Search for the cell housing the specified text and yield its [X, Y] center coordinate. 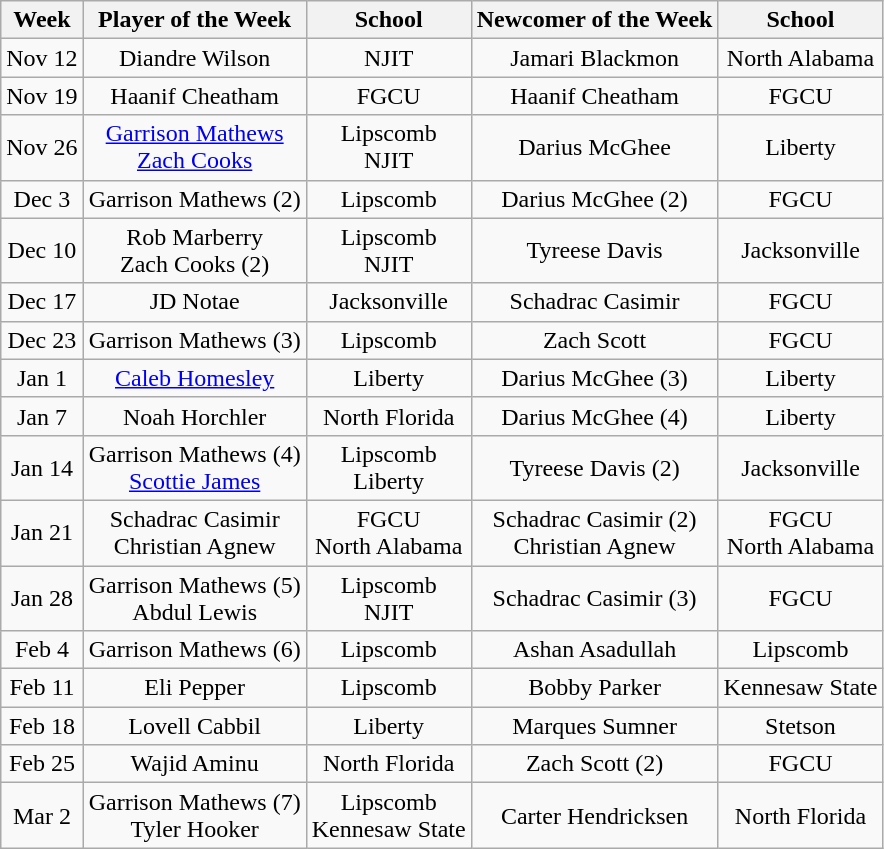
Garrison Mathews (2) [194, 199]
Jamari Blackmon [594, 58]
NJIT [388, 58]
Darius McGhee (4) [594, 416]
Dec 10 [42, 250]
Garrison Mathews (6) [194, 650]
Garrison Mathews (5) Abdul Lewis [194, 598]
Garrison Mathews (3) [194, 340]
Zach Scott (2) [594, 764]
Zach Scott [594, 340]
Week [42, 20]
Wajid Aminu [194, 764]
Feb 25 [42, 764]
Jan 1 [42, 378]
Jan 28 [42, 598]
Jan 14 [42, 468]
Tyreese Davis (2) [594, 468]
Jan 7 [42, 416]
Nov 12 [42, 58]
Eli Pepper [194, 688]
Player of the Week [194, 20]
Lipscomb Kennesaw State [388, 816]
Newcomer of the Week [594, 20]
Diandre Wilson [194, 58]
Garrison Mathews (7) Tyler Hooker [194, 816]
Nov 19 [42, 96]
Schadrac Casimir Christian Agnew [194, 532]
Ashan Asadullah [594, 650]
Bobby Parker [594, 688]
Noah Horchler [194, 416]
Darius McGhee (2) [594, 199]
Marques Sumner [594, 726]
Lovell Cabbil [194, 726]
Schadrac Casimir [594, 302]
Darius McGhee [594, 148]
Nov 26 [42, 148]
Garrison Mathews (4) Scottie James [194, 468]
Feb 18 [42, 726]
Feb 4 [42, 650]
Dec 17 [42, 302]
Darius McGhee (3) [594, 378]
Feb 11 [42, 688]
Schadrac Casimir (2) Christian Agnew [594, 532]
North Alabama [800, 58]
Schadrac Casimir (3) [594, 598]
JD Notae [194, 302]
Caleb Homesley [194, 378]
Carter Hendricksen [594, 816]
Dec 23 [42, 340]
Lipscomb Liberty [388, 468]
Rob Marberry Zach Cooks (2) [194, 250]
Garrison Mathews Zach Cooks [194, 148]
Dec 3 [42, 199]
Kennesaw State [800, 688]
Mar 2 [42, 816]
Stetson [800, 726]
Tyreese Davis [594, 250]
Jan 21 [42, 532]
